Identify which cell holds the provided text, then report its [x, y] central coordinate. 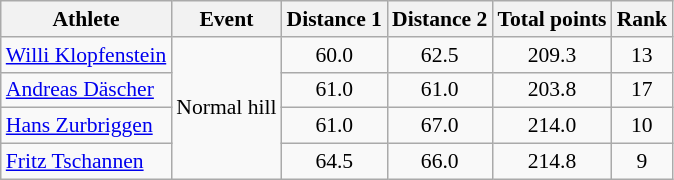
Event [226, 19]
13 [642, 55]
Andreas Däscher [86, 90]
64.5 [334, 162]
214.0 [552, 126]
60.0 [334, 55]
10 [642, 126]
Distance 2 [440, 19]
Athlete [86, 19]
17 [642, 90]
Distance 1 [334, 19]
209.3 [552, 55]
67.0 [440, 126]
Rank [642, 19]
203.8 [552, 90]
Fritz Tschannen [86, 162]
214.8 [552, 162]
Normal hill [226, 108]
Willi Klopfenstein [86, 55]
9 [642, 162]
Hans Zurbriggen [86, 126]
62.5 [440, 55]
Total points [552, 19]
66.0 [440, 162]
